From the cell containing the given text, extract its center point as (x, y) coordinate. 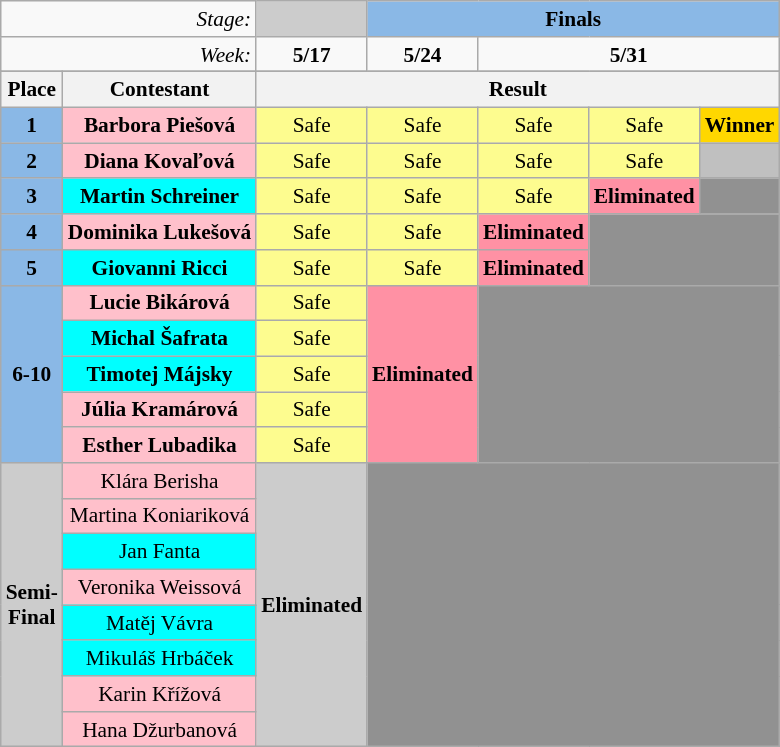
Semi-Final (32, 605)
Júlia Kramárová (160, 410)
Lucie Bikárová (160, 303)
Giovanni Ricci (160, 268)
Week: (129, 55)
5 (32, 268)
Esther Lubadika (160, 445)
5/31 (628, 55)
Martin Schreiner (160, 197)
5/24 (422, 55)
Diana Kovaľová (160, 161)
Karin Křížová (160, 694)
Matěj Vávra (160, 623)
2 (32, 161)
4 (32, 232)
Klára Berisha (160, 481)
Jan Fanta (160, 552)
Mikuláš Hrbáček (160, 659)
Contestant (160, 90)
Place (32, 90)
Timotej Májsky (160, 374)
1 (32, 126)
Veronika Weissová (160, 587)
Finals (573, 19)
Stage: (129, 19)
5/17 (312, 55)
Michal Šafrata (160, 339)
Barbora Piešová (160, 126)
Winner (740, 126)
6-10 (32, 374)
Dominika Lukešová (160, 232)
Result (518, 90)
3 (32, 197)
Martina Koniariková (160, 516)
